From the cell containing the given text, extract its center point as (X, Y) coordinate. 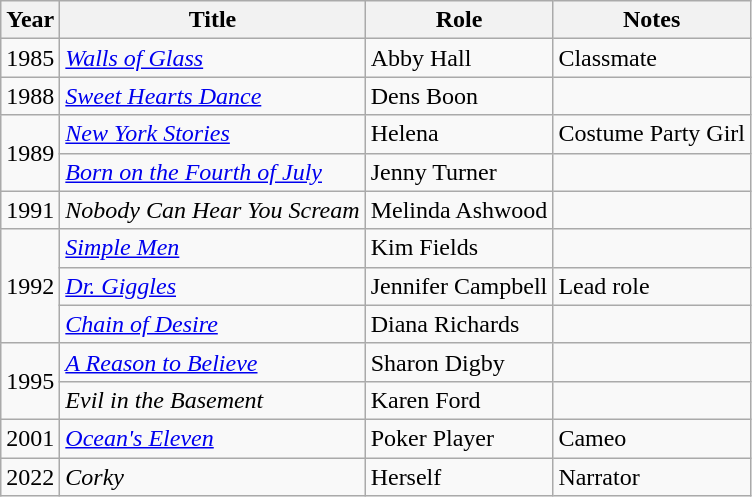
Born on the Fourth of July (212, 172)
Costume Party Girl (652, 134)
Sweet Hearts Dance (212, 96)
New York Stories (212, 134)
Sharon Digby (459, 362)
Nobody Can Hear You Scream (212, 210)
Diana Richards (459, 324)
Notes (652, 20)
Herself (459, 477)
Title (212, 20)
Walls of Glass (212, 58)
Narrator (652, 477)
1988 (30, 96)
1995 (30, 381)
Ocean's Eleven (212, 438)
Year (30, 20)
1985 (30, 58)
Abby Hall (459, 58)
Cameo (652, 438)
Classmate (652, 58)
Kim Fields (459, 248)
2022 (30, 477)
2001 (30, 438)
Chain of Desire (212, 324)
1989 (30, 153)
Karen Ford (459, 400)
Role (459, 20)
Poker Player (459, 438)
Jenny Turner (459, 172)
Dr. Giggles (212, 286)
Dens Boon (459, 96)
Corky (212, 477)
Evil in the Basement (212, 400)
Helena (459, 134)
1991 (30, 210)
Simple Men (212, 248)
Melinda Ashwood (459, 210)
Lead role (652, 286)
Jennifer Campbell (459, 286)
1992 (30, 286)
A Reason to Believe (212, 362)
